Determine the (x, y) coordinate at the center of the cell enclosing the given text.  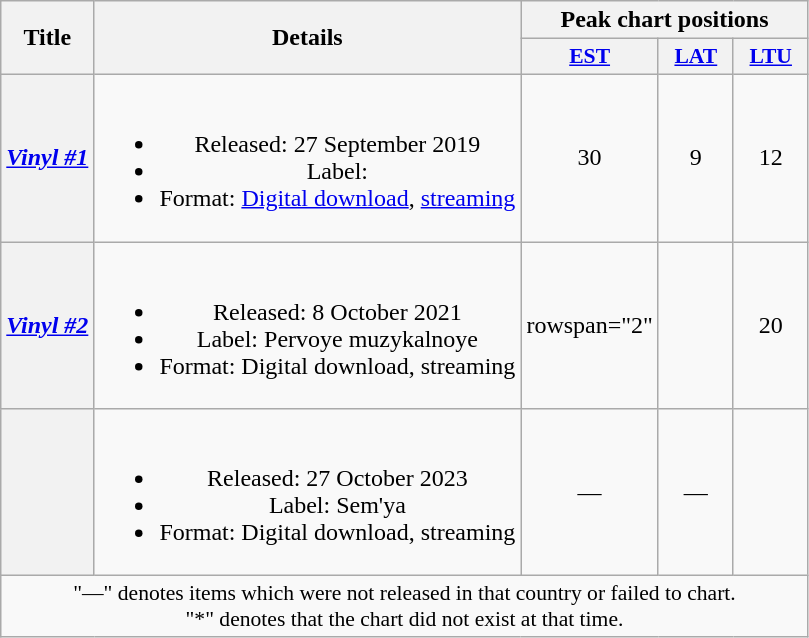
12 (770, 158)
LAT (696, 57)
9 (696, 158)
Vinyl #1 (48, 158)
LTU (770, 57)
rowspan="2" (590, 326)
Released: 27 October 2023Label: Sem'yaFormat: Digital download, streaming (308, 492)
20 (770, 326)
Released: 8 October 2021Label: Pervoye muzykalnoyeFormat: Digital download, streaming (308, 326)
EST (590, 57)
"—" denotes items which were not released in that country or failed to chart."*" denotes that the chart did not exist at that time. (404, 606)
Peak chart positions (664, 20)
30 (590, 158)
Title (48, 38)
Released: 27 September 2019Label: Format: Digital download, streaming (308, 158)
Details (308, 38)
Vinyl #2 (48, 326)
